For the text-containing cell, return its midpoint in (X, Y) coordinate format. 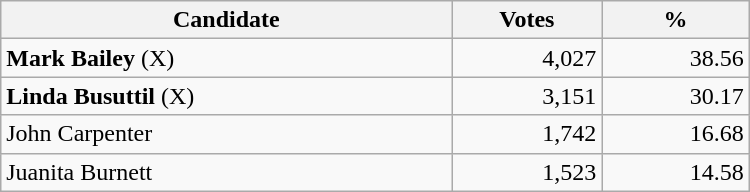
30.17 (676, 96)
Mark Bailey (X) (226, 58)
% (676, 20)
Juanita Burnett (226, 172)
Linda Busuttil (X) (226, 96)
38.56 (676, 58)
John Carpenter (226, 134)
1,742 (527, 134)
3,151 (527, 96)
14.58 (676, 172)
16.68 (676, 134)
Votes (527, 20)
4,027 (527, 58)
1,523 (527, 172)
Candidate (226, 20)
